Return [x, y] of the center of cell containing provided text 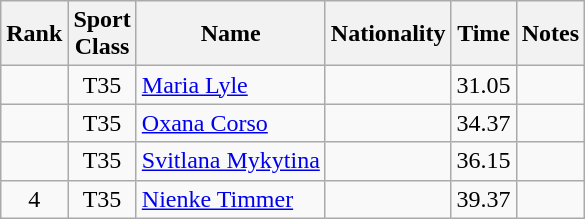
34.37 [484, 123]
36.15 [484, 161]
Nienke Timmer [230, 199]
Oxana Corso [230, 123]
Name [230, 34]
Svitlana Mykytina [230, 161]
Time [484, 34]
31.05 [484, 85]
SportClass [102, 34]
Rank [34, 34]
4 [34, 199]
Notes [550, 34]
Maria Lyle [230, 85]
Nationality [388, 34]
39.37 [484, 199]
